Output the [X, Y] coordinate of the center of the cell containing the given text.  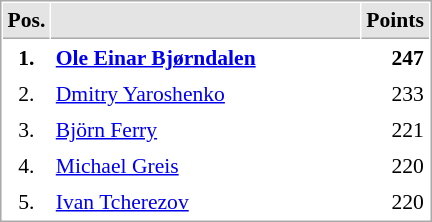
Ivan Tcherezov [206, 201]
2. [26, 93]
Ole Einar Bjørndalen [206, 57]
Michael Greis [206, 165]
233 [396, 93]
1. [26, 57]
221 [396, 129]
Points [396, 21]
Pos. [26, 21]
247 [396, 57]
5. [26, 201]
4. [26, 165]
Dmitry Yaroshenko [206, 93]
3. [26, 129]
Björn Ferry [206, 129]
